Identify which cell holds the provided text, then report its [X, Y] central coordinate. 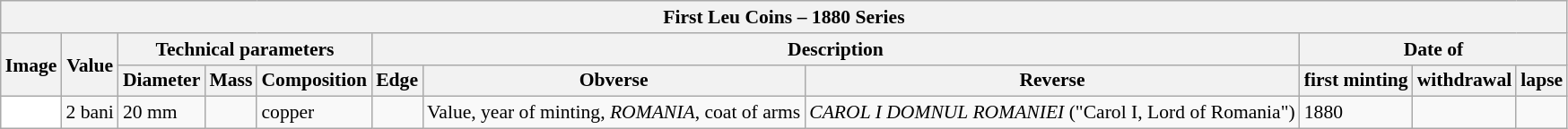
Value, year of minting, ROMANIA, coat of arms [614, 113]
First Leu Coins – 1880 Series [784, 17]
20 mm [161, 113]
Image [31, 64]
1880 [1356, 113]
Value [90, 64]
Reverse [1052, 81]
Description [836, 49]
Diameter [161, 81]
Technical parameters [245, 49]
Mass [231, 81]
first minting [1356, 81]
Composition [314, 81]
copper [314, 113]
2 bani [90, 113]
CAROL I DOMNUL ROMANIEI ("Carol I, Lord of Romania") [1052, 113]
lapse [1541, 81]
Obverse [614, 81]
withdrawal [1465, 81]
Date of [1433, 49]
Edge [396, 81]
